For the text-containing cell, return its midpoint in [x, y] coordinate format. 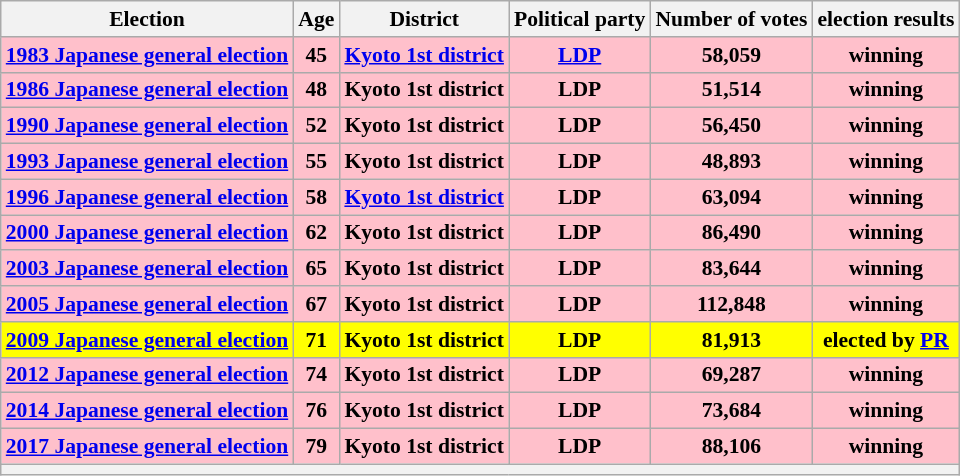
2009 Japanese general election [147, 340]
Age [316, 19]
86,490 [731, 233]
73,684 [731, 411]
51,514 [731, 90]
112,848 [731, 304]
48,893 [731, 162]
52 [316, 126]
74 [316, 375]
2003 Japanese general election [147, 269]
45 [316, 55]
1996 Japanese general election [147, 197]
81,913 [731, 340]
Number of votes [731, 19]
62 [316, 233]
58,059 [731, 55]
65 [316, 269]
58 [316, 197]
56,450 [731, 126]
69,287 [731, 375]
2012 Japanese general election [147, 375]
elected by PR [886, 340]
83,644 [731, 269]
1986 Japanese general election [147, 90]
2017 Japanese general election [147, 447]
District [424, 19]
79 [316, 447]
1983 Japanese general election [147, 55]
1993 Japanese general election [147, 162]
63,094 [731, 197]
55 [316, 162]
88,106 [731, 447]
67 [316, 304]
71 [316, 340]
76 [316, 411]
2014 Japanese general election [147, 411]
Election [147, 19]
2000 Japanese general election [147, 233]
2005 Japanese general election [147, 304]
Political party [580, 19]
1990 Japanese general election [147, 126]
48 [316, 90]
election results [886, 19]
